Locate the cell with the specified text and output its (x, y) center coordinate. 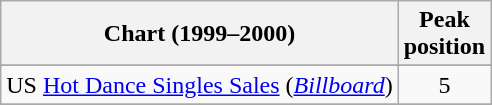
US Hot Dance Singles Sales (Billboard) (200, 85)
Chart (1999–2000) (200, 34)
Peakposition (444, 34)
5 (444, 85)
